Output the (X, Y) coordinate of the center of the cell containing the given text.  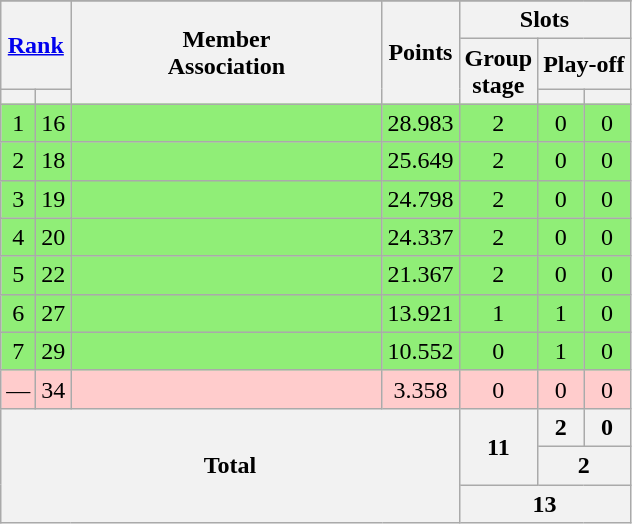
20 (54, 237)
Total (230, 465)
25.649 (420, 161)
34 (54, 389)
6 (18, 313)
13.921 (420, 313)
16 (54, 123)
Groupstage (498, 72)
22 (54, 275)
29 (54, 351)
4 (18, 237)
11 (498, 446)
5 (18, 275)
24.798 (420, 199)
10.552 (420, 351)
13 (544, 503)
18 (54, 161)
3 (18, 199)
27 (54, 313)
MemberAssociation (226, 52)
24.337 (420, 237)
19 (54, 199)
Points (420, 52)
3.358 (420, 389)
7 (18, 351)
Slots (544, 20)
21.367 (420, 275)
Rank (36, 45)
Play-off (584, 64)
— (18, 389)
28.983 (420, 123)
